Provide the (X, Y) coordinate of the cell's center where the given text is located.  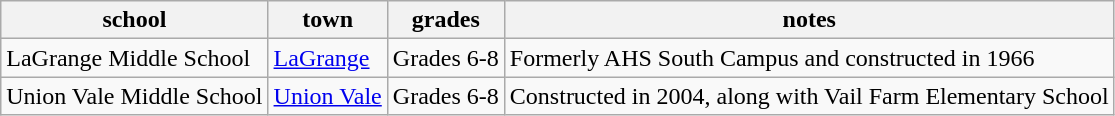
LaGrange Middle School (134, 58)
Union Vale Middle School (134, 96)
notes (809, 20)
Formerly AHS South Campus and constructed in 1966 (809, 58)
grades (446, 20)
LaGrange (328, 58)
town (328, 20)
Union Vale (328, 96)
school (134, 20)
Constructed in 2004, along with Vail Farm Elementary School (809, 96)
